Detect which cell encompasses the target text, then output its [X, Y] center coordinate. 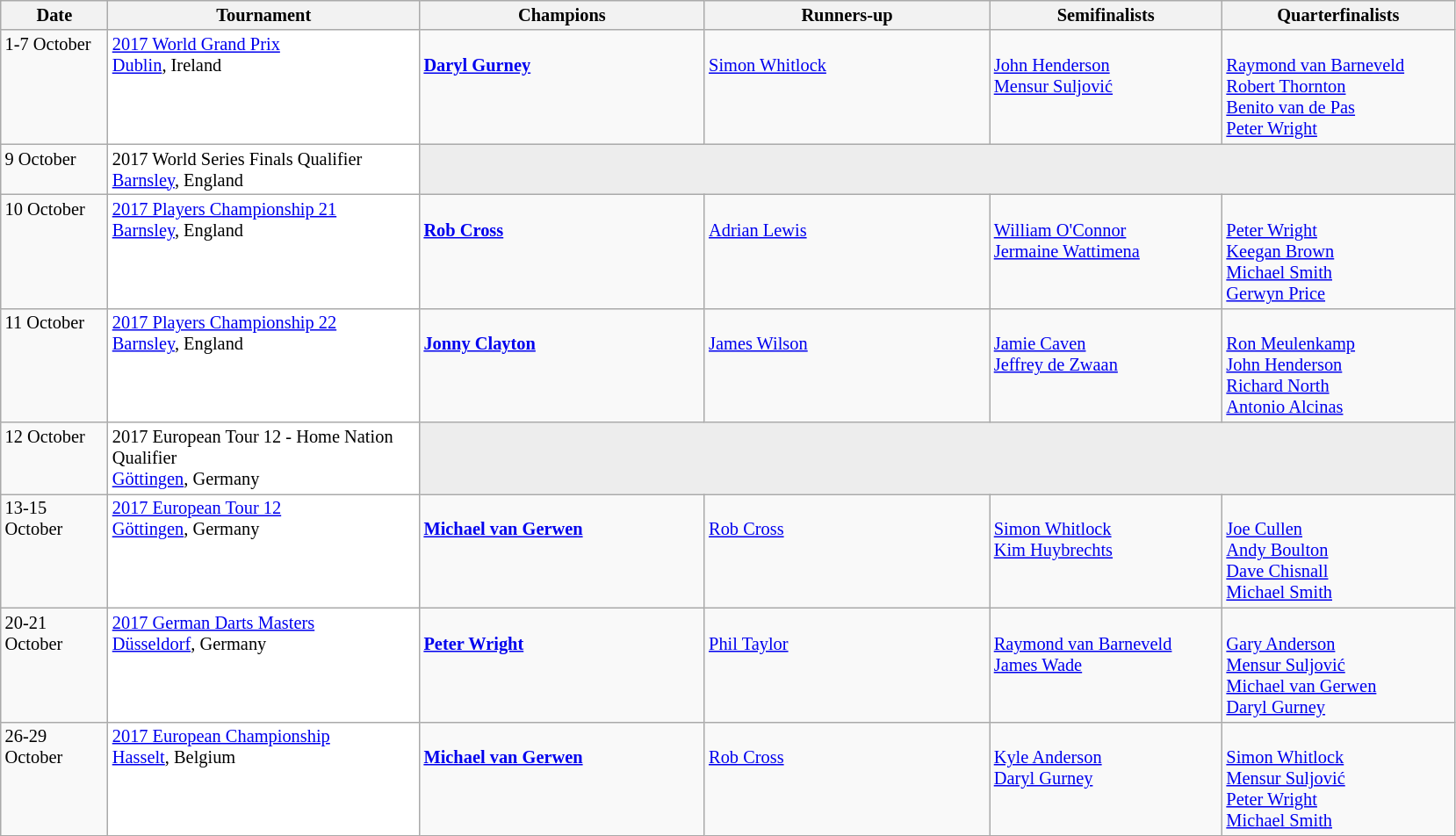
26-29 October [54, 779]
2017 World Grand PrixDublin, Ireland [263, 87]
13-15 October [54, 551]
2017 European Tour 12 - Home Nation Qualifier Göttingen, Germany [263, 458]
20-21 October [54, 665]
Phil Taylor [847, 665]
Semifinalists [1106, 15]
Tournament [263, 15]
2017 Players Championship 22Barnsley, England [263, 365]
Peter Wright [562, 665]
Date [54, 15]
9 October [54, 169]
William O'Connor Jermaine Wattimena [1106, 251]
Raymond van Barneveld Robert Thornton Benito van de Pas Peter Wright [1338, 87]
Adrian Lewis [847, 251]
1-7 October [54, 87]
Ron Meulenkamp John Henderson Richard North Antonio Alcinas [1338, 365]
Simon Whitlock Kim Huybrechts [1106, 551]
Gary Anderson Mensur Suljović Michael van Gerwen Daryl Gurney [1338, 665]
2017 European Tour 12Göttingen, Germany [263, 551]
11 October [54, 365]
Jonny Clayton [562, 365]
10 October [54, 251]
James Wilson [847, 365]
Raymond van Barneveld James Wade [1106, 665]
2017 European ChampionshipHasselt, Belgium [263, 779]
Kyle Anderson Daryl Gurney [1106, 779]
Peter Wright Keegan Brown Michael Smith Gerwyn Price [1338, 251]
12 October [54, 458]
Simon Whitlock [847, 87]
Simon Whitlock Mensur Suljović Peter Wright Michael Smith [1338, 779]
Joe Cullen Andy Boulton Dave Chisnall Michael Smith [1338, 551]
Jamie Caven Jeffrey de Zwaan [1106, 365]
2017 World Series Finals Qualifier Barnsley, England [263, 169]
2017 German Darts MastersDüsseldorf, Germany [263, 665]
Runners-up [847, 15]
Quarterfinalists [1338, 15]
Champions [562, 15]
Daryl Gurney [562, 87]
John Henderson Mensur Suljović [1106, 87]
2017 Players Championship 21Barnsley, England [263, 251]
